Search for the cell housing the specified text and yield its [x, y] center coordinate. 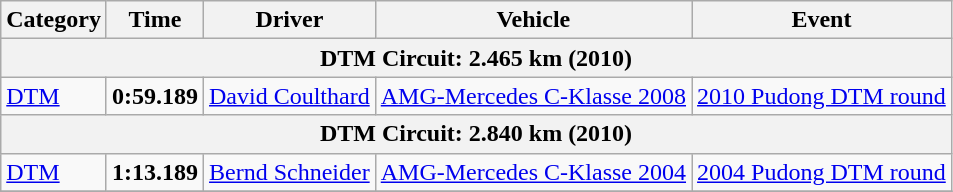
David Coulthard [290, 96]
2004 Pudong DTM round [822, 172]
AMG-Mercedes C-Klasse 2008 [533, 96]
Category [54, 20]
DTM Circuit: 2.465 km (2010) [476, 58]
Time [154, 20]
0:59.189 [154, 96]
Driver [290, 20]
DTM Circuit: 2.840 km (2010) [476, 134]
AMG-Mercedes C-Klasse 2004 [533, 172]
Event [822, 20]
2010 Pudong DTM round [822, 96]
1:13.189 [154, 172]
Bernd Schneider [290, 172]
Vehicle [533, 20]
